Find where the given text appears and provide that cell's center as [x, y] coordinate. 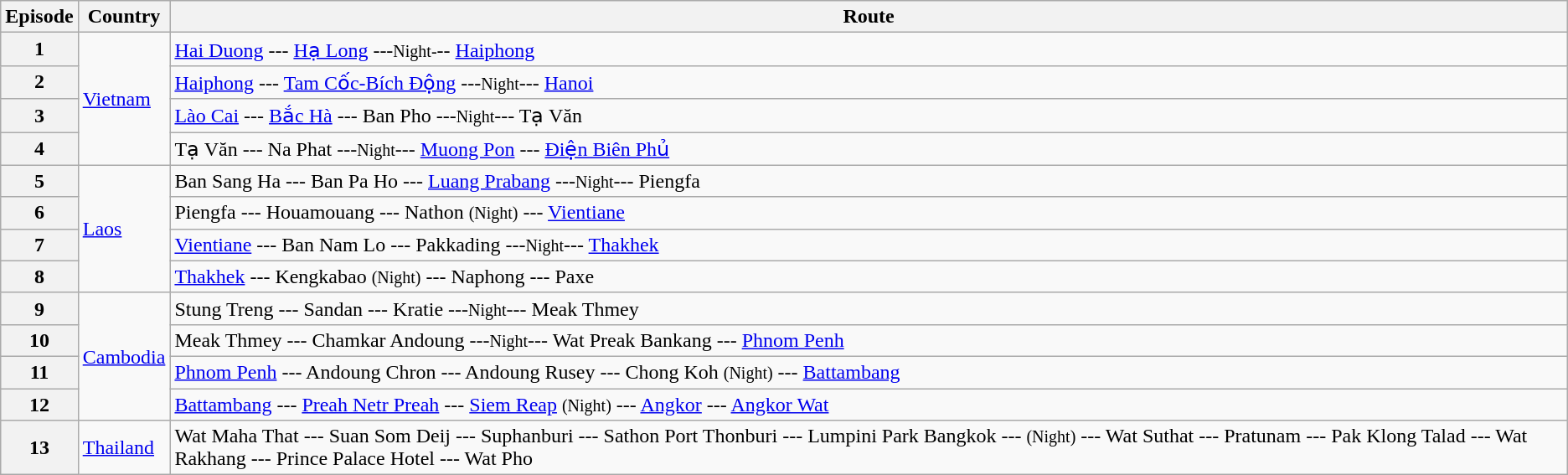
Thailand [124, 447]
Vientiane --- Ban Nam Lo --- Pakkading ---Night--- Thakhek [869, 245]
Piengfa --- Houamouang --- Nathon (Night) --- Vientiane [869, 213]
Hai Duong --- Hạ Long ---Night--- Haiphong [869, 49]
12 [39, 405]
Haiphong --- Tam Cốc-Bích Động ---Night--- Hanoi [869, 82]
Laos [124, 229]
9 [39, 308]
Thakhek --- Kengkabao (Night) --- Naphong --- Paxe [869, 276]
Country [124, 17]
Cambodia [124, 356]
Stung Treng --- Sandan --- Kratie ---Night--- Meak Thmey [869, 308]
3 [39, 116]
Meak Thmey --- Chamkar Andoung ---Night--- Wat Preak Bankang --- Phnom Penh [869, 340]
Phnom Penh --- Andoung Chron --- Andoung Rusey --- Chong Koh (Night) --- Battambang [869, 372]
2 [39, 82]
13 [39, 447]
5 [39, 181]
10 [39, 340]
7 [39, 245]
Episode [39, 17]
11 [39, 372]
Route [869, 17]
1 [39, 49]
Tạ Văn --- Na Phat ---Night--- Muong Pon --- Điện Biên Phủ [869, 149]
4 [39, 149]
Lào Cai --- Bắc Hà --- Ban Pho ---Night--- Tạ Văn [869, 116]
Vietnam [124, 99]
8 [39, 276]
Ban Sang Ha --- Ban Pa Ho --- Luang Prabang ---Night--- Piengfa [869, 181]
6 [39, 213]
Battambang --- Preah Netr Preah --- Siem Reap (Night) --- Angkor --- Angkor Wat [869, 405]
